Capture the cell that displays the provided text and extract its (X, Y) central coordinate. 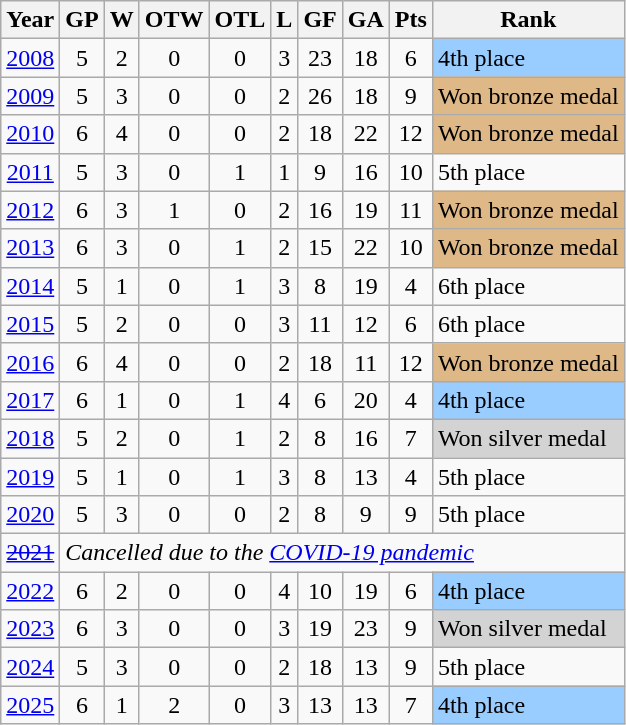
15 (320, 248)
2008 (30, 58)
OTL (240, 20)
Pts (410, 20)
2023 (30, 629)
2018 (30, 438)
Cancelled due to the COVID-19 pandemic (342, 553)
GA (366, 20)
OTW (174, 20)
L (284, 20)
2014 (30, 286)
2013 (30, 248)
2021 (30, 553)
2025 (30, 705)
2010 (30, 134)
Year (30, 20)
2024 (30, 667)
2011 (30, 172)
2015 (30, 324)
2020 (30, 515)
2009 (30, 96)
2017 (30, 400)
2019 (30, 477)
2022 (30, 591)
26 (320, 96)
Rank (528, 20)
GF (320, 20)
2016 (30, 362)
W (122, 20)
GP (82, 20)
2012 (30, 210)
20 (366, 400)
